Return (X, Y) of the center of cell containing provided text 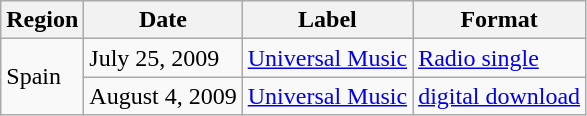
Region (42, 20)
Spain (42, 77)
Format (500, 20)
Date (163, 20)
digital download (500, 96)
Label (327, 20)
Radio single (500, 58)
July 25, 2009 (163, 58)
August 4, 2009 (163, 96)
